Scan for the cell matching the given text and deliver its [x, y] coordinate at center. 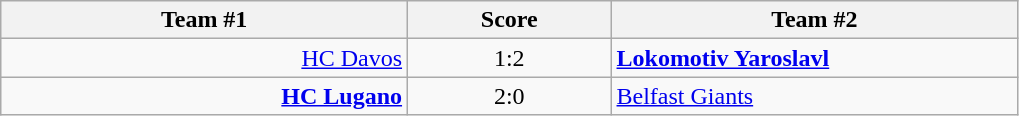
Belfast Giants [814, 96]
1:2 [510, 58]
HC Lugano [204, 96]
Team #2 [814, 20]
Score [510, 20]
Lokomotiv Yaroslavl [814, 58]
2:0 [510, 96]
HC Davos [204, 58]
Team #1 [204, 20]
